Extract the (X, Y) coordinate from the center of the cell holding the provided text.  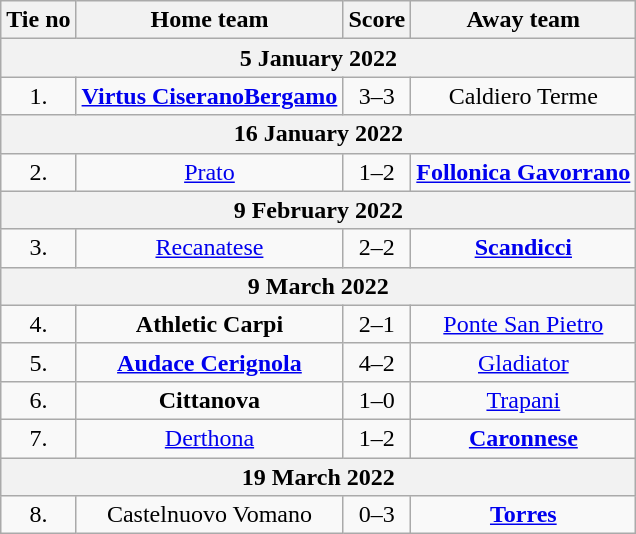
19 March 2022 (318, 477)
5. (38, 362)
16 January 2022 (318, 134)
3. (38, 248)
2. (38, 172)
Caldiero Terme (524, 96)
6. (38, 400)
Caronnese (524, 438)
9 February 2022 (318, 210)
2–1 (377, 324)
1. (38, 96)
7. (38, 438)
4. (38, 324)
9 March 2022 (318, 286)
Score (377, 20)
5 January 2022 (318, 58)
Torres (524, 515)
0–3 (377, 515)
Cittanova (210, 400)
Gladiator (524, 362)
Prato (210, 172)
Athletic Carpi (210, 324)
Derthona (210, 438)
Tie no (38, 20)
Virtus CiseranoBergamo (210, 96)
3–3 (377, 96)
8. (38, 515)
Trapani (524, 400)
Scandicci (524, 248)
1–0 (377, 400)
Recanatese (210, 248)
Away team (524, 20)
Follonica Gavorrano (524, 172)
Home team (210, 20)
Ponte San Pietro (524, 324)
4–2 (377, 362)
2–2 (377, 248)
Castelnuovo Vomano (210, 515)
Audace Cerignola (210, 362)
